Find where the given text appears and provide that cell's center as [x, y] coordinate. 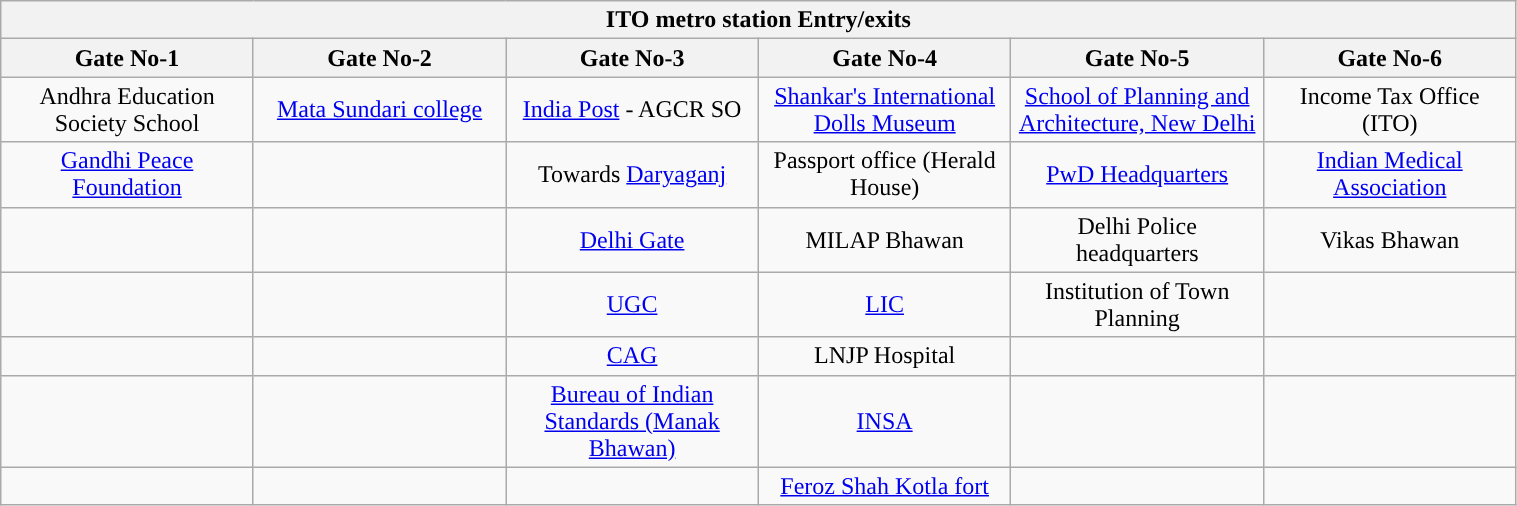
Towards Daryaganj [632, 174]
Mata Sundari college [380, 110]
India Post - AGCR SO [632, 110]
INSA [884, 421]
Bureau of Indian Standards (Manak Bhawan) [632, 421]
PwD Headquarters [1138, 174]
Gate No-6 [1390, 58]
Andhra Education Society School [128, 110]
Gate No-1 [128, 58]
UGC [632, 304]
Delhi Police headquarters [1138, 240]
Gate No-2 [380, 58]
School of Planning and Architecture, New Delhi [1138, 110]
Passport office (Herald House) [884, 174]
Institution of Town Planning [1138, 304]
CAG [632, 356]
Feroz Shah Kotla fort [884, 486]
LNJP Hospital [884, 356]
Gate No-5 [1138, 58]
Income Tax Office (ITO) [1390, 110]
ITO metro station Entry/exits [758, 20]
LIC [884, 304]
Vikas Bhawan [1390, 240]
Gandhi Peace Foundation [128, 174]
Shankar's International Dolls Museum [884, 110]
Gate No-4 [884, 58]
MILAP Bhawan [884, 240]
Gate No-3 [632, 58]
Delhi Gate [632, 240]
Indian Medical Association [1390, 174]
